Pinpoint the cell where the given text exists, returning its (X, Y) midpoint coordinate. 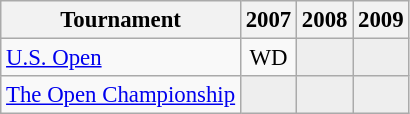
The Open Championship (121, 95)
2008 (325, 20)
U.S. Open (121, 58)
2009 (381, 20)
Tournament (121, 20)
2007 (268, 20)
WD (268, 58)
